Scan for the cell matching the given text and deliver its (X, Y) coordinate at center. 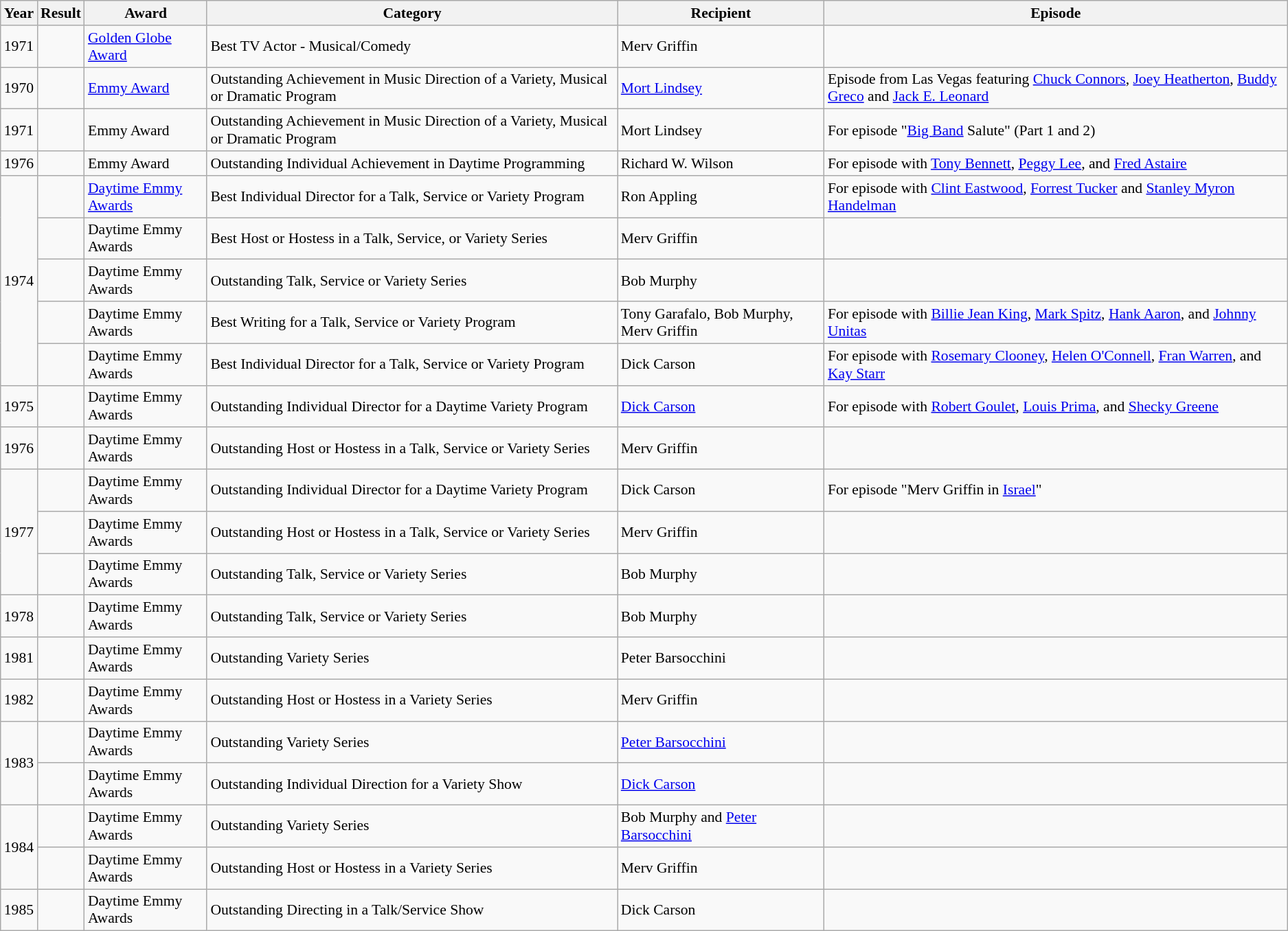
Outstanding Individual Achievement in Daytime Programming (412, 163)
For episode "Merv Griffin in Israel" (1056, 490)
Episode from Las Vegas featuring Chuck Connors, Joey Heatherton, Buddy Greco and Jack E. Leonard (1056, 88)
Result (60, 13)
1984 (19, 847)
Best Writing for a Talk, Service or Variety Program (412, 323)
Outstanding Directing in a Talk/Service Show (412, 910)
Outstanding Individual Direction for a Variety Show (412, 784)
1975 (19, 406)
1981 (19, 658)
Best Host or Hostess in a Talk, Service, or Variety Series (412, 239)
For episode with Tony Bennett, Peggy Lee, and Fred Astaire (1056, 163)
1982 (19, 700)
Tony Garafalo, Bob Murphy, Merv Griffin (721, 323)
1978 (19, 617)
1977 (19, 533)
1985 (19, 910)
For episode "Big Band Salute" (Part 1 and 2) (1056, 130)
For episode with Rosemary Clooney, Helen O'Connell, Fran Warren, and Kay Starr (1056, 364)
1983 (19, 763)
Award (146, 13)
Richard W. Wilson (721, 163)
Bob Murphy and Peter Barsocchini (721, 827)
For episode with Billie Jean King, Mark Spitz, Hank Aaron, and Johnny Unitas (1056, 323)
Year (19, 13)
1974 (19, 281)
Golden Globe Award (146, 47)
For episode with Clint Eastwood, Forrest Tucker and Stanley Myron Handelman (1056, 196)
1970 (19, 88)
Episode (1056, 13)
Ron Appling (721, 196)
Best TV Actor - Musical/Comedy (412, 47)
For episode with Robert Goulet, Louis Prima, and Shecky Greene (1056, 406)
Category (412, 13)
Recipient (721, 13)
